Return the (X, Y) coordinate for the center point of the cell that contains the specified text.  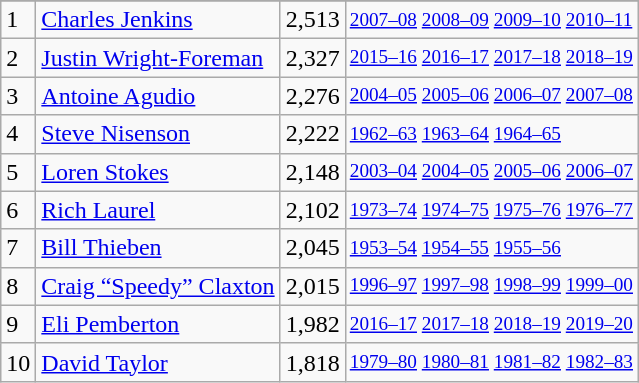
2,015 (312, 286)
Steve Nisenson (158, 134)
1953–54 1954–55 1955–56 (491, 248)
1996–97 1997–98 1998–99 1999–00 (491, 286)
1 (18, 20)
Craig “Speedy” Claxton (158, 286)
2 (18, 58)
Eli Pemberton (158, 324)
2,148 (312, 172)
Justin Wright-Foreman (158, 58)
2,513 (312, 20)
8 (18, 286)
David Taylor (158, 362)
2,045 (312, 248)
Rich Laurel (158, 210)
Charles Jenkins (158, 20)
5 (18, 172)
4 (18, 134)
2,102 (312, 210)
2,222 (312, 134)
1,982 (312, 324)
7 (18, 248)
10 (18, 362)
1979–80 1980–81 1981–82 1982–83 (491, 362)
9 (18, 324)
2015–16 2016–17 2017–18 2018–19 (491, 58)
2003–04 2004–05 2005–06 2006–07 (491, 172)
6 (18, 210)
1,818 (312, 362)
2,327 (312, 58)
1962–63 1963–64 1964–65 (491, 134)
3 (18, 96)
2,276 (312, 96)
2007–08 2008–09 2009–10 2010–11 (491, 20)
2004–05 2005–06 2006–07 2007–08 (491, 96)
2016–17 2017–18 2018–19 2019–20 (491, 324)
Antoine Agudio (158, 96)
1973–74 1974–75 1975–76 1976–77 (491, 210)
Loren Stokes (158, 172)
Bill Thieben (158, 248)
